Return the [x, y] coordinate for the center point of the cell that contains the specified text.  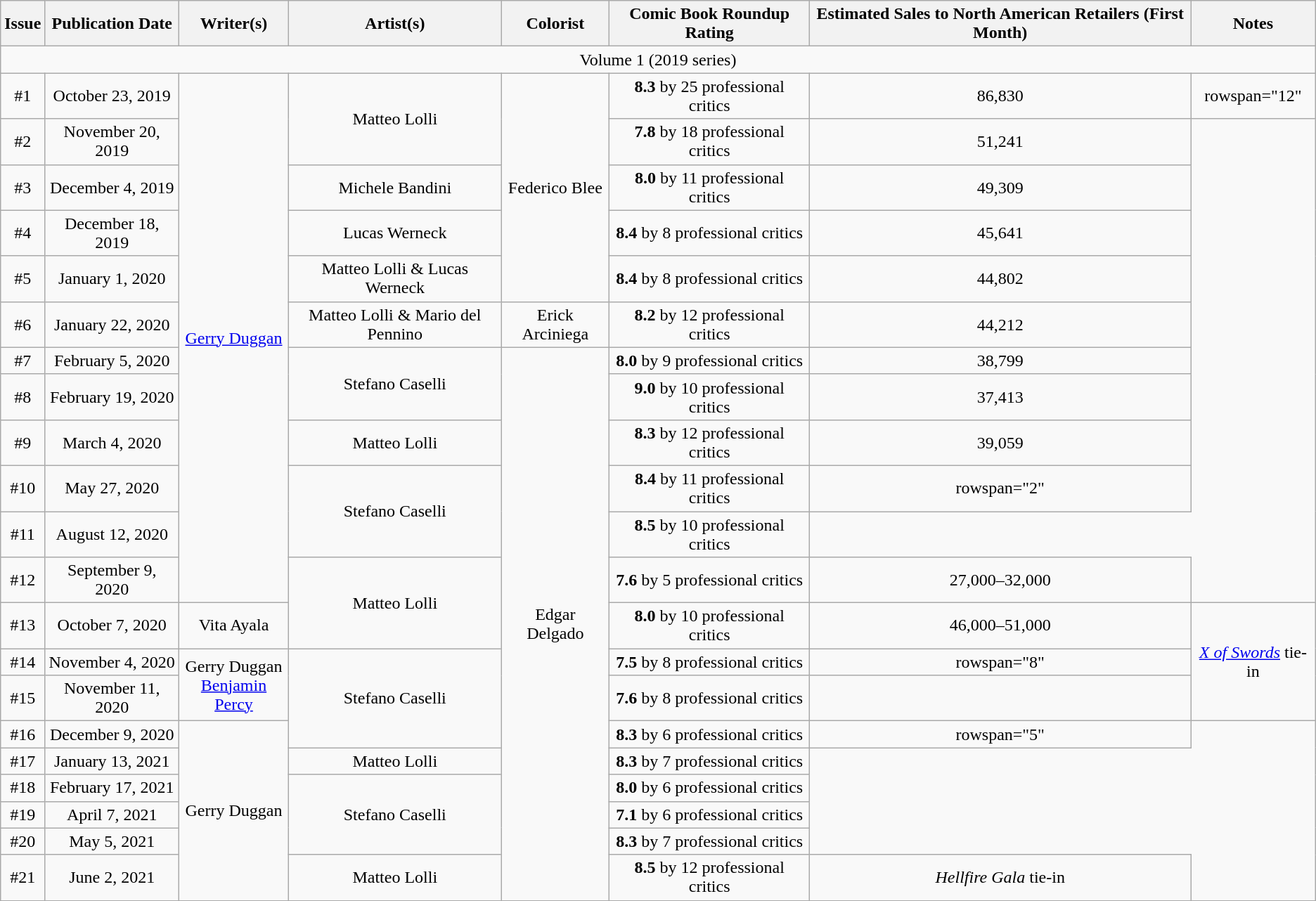
#7 [22, 361]
8.0 by 10 professional critics [710, 625]
Lucas Werneck [395, 233]
Erick Arciniega [555, 325]
8.2 by 12 professional critics [710, 325]
#19 [22, 815]
February 19, 2020 [112, 396]
Artist(s) [395, 24]
#9 [22, 443]
March 4, 2020 [112, 443]
June 2, 2021 [112, 877]
#10 [22, 488]
Estimated Sales to North American Retailers (First Month) [1000, 24]
April 7, 2021 [112, 815]
Matteo Lolli & Mario del Pennino [395, 325]
February 17, 2021 [112, 788]
51,241 [1000, 142]
January 22, 2020 [112, 325]
#21 [22, 877]
October 23, 2019 [112, 96]
#1 [22, 96]
December 4, 2019 [112, 187]
rowspan="2" [1000, 488]
Matteo Lolli & Lucas Werneck [395, 278]
Issue [22, 24]
8.0 by 9 professional critics [710, 361]
Publication Date [112, 24]
44,212 [1000, 325]
7.5 by 8 professional critics [710, 662]
#13 [22, 625]
#2 [22, 142]
Federico Blee [555, 187]
49,309 [1000, 187]
8.5 by 12 professional critics [710, 877]
January 13, 2021 [112, 761]
8.0 by 11 professional critics [710, 187]
May 27, 2020 [112, 488]
37,413 [1000, 396]
December 9, 2020 [112, 734]
#14 [22, 662]
Volume 1 (2019 series) [658, 60]
#16 [22, 734]
#5 [22, 278]
#18 [22, 788]
December 18, 2019 [112, 233]
Edgar Delgado [555, 624]
#17 [22, 761]
#20 [22, 841]
#15 [22, 699]
7.6 by 8 professional critics [710, 699]
44,802 [1000, 278]
X of Swords tie-in [1253, 662]
Comic Book Roundup Rating [710, 24]
November 20, 2019 [112, 142]
January 1, 2020 [112, 278]
38,799 [1000, 361]
#8 [22, 396]
8.3 by 6 professional critics [710, 734]
#4 [22, 233]
7.8 by 18 professional critics [710, 142]
Colorist [555, 24]
May 5, 2021 [112, 841]
27,000–32,000 [1000, 581]
February 5, 2020 [112, 361]
Gerry DugganBenjamin Percy [234, 685]
46,000–51,000 [1000, 625]
Michele Bandini [395, 187]
45,641 [1000, 233]
August 12, 2020 [112, 534]
7.6 by 5 professional critics [710, 581]
Hellfire Gala tie-in [1000, 877]
rowspan="12" [1253, 96]
#11 [22, 534]
9.0 by 10 professional critics [710, 396]
November 11, 2020 [112, 699]
#6 [22, 325]
Writer(s) [234, 24]
#12 [22, 581]
September 9, 2020 [112, 581]
39,059 [1000, 443]
Vita Ayala [234, 625]
rowspan="8" [1000, 662]
8.5 by 10 professional critics [710, 534]
rowspan="5" [1000, 734]
7.1 by 6 professional critics [710, 815]
Notes [1253, 24]
8.0 by 6 professional critics [710, 788]
#3 [22, 187]
8.3 by 12 professional critics [710, 443]
8.3 by 25 professional critics [710, 96]
October 7, 2020 [112, 625]
8.4 by 11 professional critics [710, 488]
86,830 [1000, 96]
November 4, 2020 [112, 662]
